Extract the (X, Y) coordinate from the center of the cell holding the provided text.  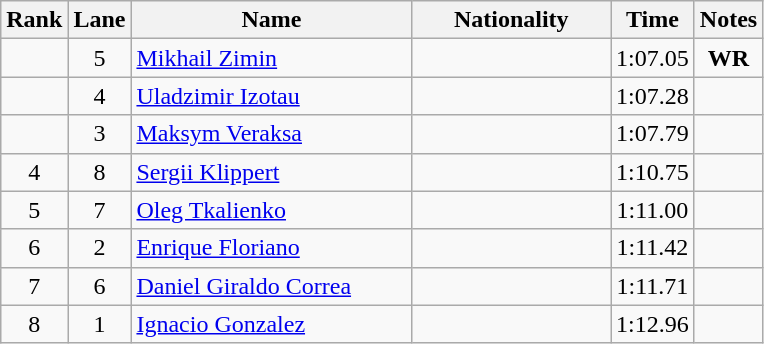
1:11.00 (653, 210)
WR (728, 58)
1:07.79 (653, 134)
Mikhail Zimin (272, 58)
Maksym Veraksa (272, 134)
1:11.71 (653, 286)
1:07.28 (653, 96)
1:12.96 (653, 324)
Daniel Giraldo Correa (272, 286)
Sergii Klippert (272, 172)
1 (100, 324)
3 (100, 134)
Uladzimir Izotau (272, 96)
Time (653, 20)
1:11.42 (653, 248)
Ignacio Gonzalez (272, 324)
Lane (100, 20)
1:10.75 (653, 172)
Rank (34, 20)
Notes (728, 20)
1:07.05 (653, 58)
Enrique Floriano (272, 248)
Oleg Tkalienko (272, 210)
Name (272, 20)
Nationality (512, 20)
2 (100, 248)
